Determine the [X, Y] coordinate at the center of the cell enclosing the given text.  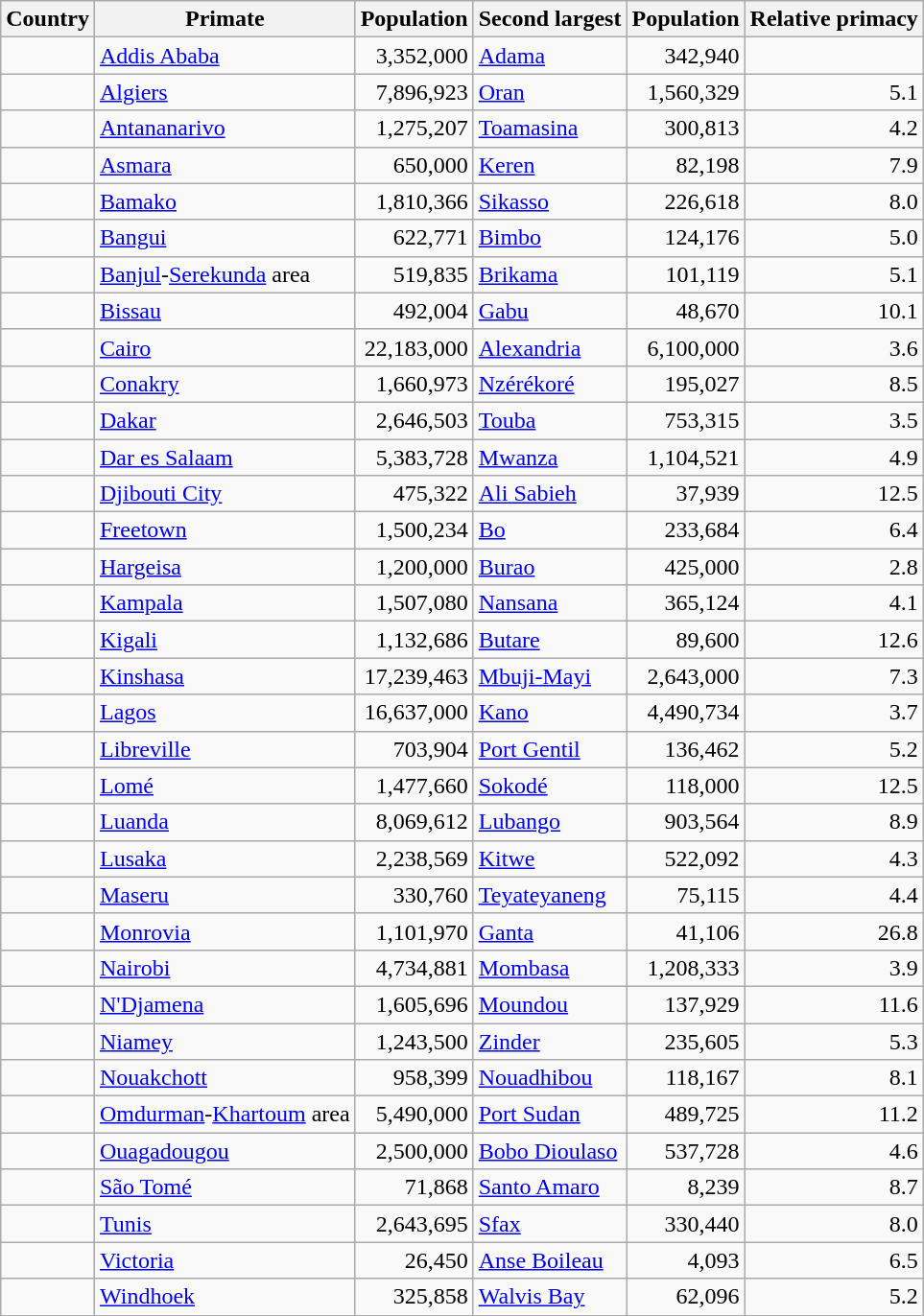
2,643,000 [685, 676]
12.6 [834, 640]
Monrovia [225, 931]
Relative primacy [834, 19]
1,810,366 [415, 201]
2.8 [834, 567]
17,239,463 [415, 676]
7.9 [834, 165]
4.3 [834, 858]
3.5 [834, 420]
São Tomé [225, 1187]
Dakar [225, 420]
958,399 [415, 1078]
537,728 [685, 1151]
6.5 [834, 1260]
1,101,970 [415, 931]
300,813 [685, 129]
Keren [550, 165]
4.1 [834, 603]
Victoria [225, 1260]
Country [48, 19]
Windhoek [225, 1297]
3,352,000 [415, 56]
Nairobi [225, 968]
26.8 [834, 931]
Nouadhibou [550, 1078]
4,093 [685, 1260]
Kano [550, 713]
1,132,686 [415, 640]
519,835 [415, 274]
6,100,000 [685, 347]
Bo [550, 530]
124,176 [685, 238]
4.6 [834, 1151]
48,670 [685, 311]
Hargeisa [225, 567]
330,440 [685, 1224]
8,069,612 [415, 822]
Bangui [225, 238]
8.9 [834, 822]
Moundou [550, 1004]
1,275,207 [415, 129]
Lubango [550, 822]
195,027 [685, 384]
Antananarivo [225, 129]
Walvis Bay [550, 1297]
2,238,569 [415, 858]
Brikama [550, 274]
5.3 [834, 1041]
Conakry [225, 384]
137,929 [685, 1004]
3.9 [834, 968]
Mbuji-Mayi [550, 676]
Mwanza [550, 458]
Zinder [550, 1041]
Addis Ababa [225, 56]
Algiers [225, 92]
Lagos [225, 713]
Bobo Dioulaso [550, 1151]
101,119 [685, 274]
Cairo [225, 347]
Port Gentil [550, 749]
4.2 [834, 129]
4,490,734 [685, 713]
Oran [550, 92]
2,643,695 [415, 1224]
N'Djamena [225, 1004]
Kampala [225, 603]
2,646,503 [415, 420]
118,167 [685, 1078]
Djibouti City [225, 494]
342,940 [685, 56]
Bimbo [550, 238]
37,939 [685, 494]
Luanda [225, 822]
1,104,521 [685, 458]
330,760 [415, 895]
226,618 [685, 201]
Gabu [550, 311]
425,000 [685, 567]
1,200,000 [415, 567]
8.5 [834, 384]
5.0 [834, 238]
5,490,000 [415, 1115]
82,198 [685, 165]
1,660,973 [415, 384]
Ouagadougou [225, 1151]
Primate [225, 19]
Sokodé [550, 786]
22,183,000 [415, 347]
Kitwe [550, 858]
6.4 [834, 530]
903,564 [685, 822]
Banjul-Serekunda area [225, 274]
Nzérékoré [550, 384]
Nouakchott [225, 1078]
71,868 [415, 1187]
365,124 [685, 603]
Bissau [225, 311]
4,734,881 [415, 968]
4.9 [834, 458]
522,092 [685, 858]
Sikasso [550, 201]
Second largest [550, 19]
Ali Sabieh [550, 494]
650,000 [415, 165]
4.4 [834, 895]
11.2 [834, 1115]
3.7 [834, 713]
62,096 [685, 1297]
5,383,728 [415, 458]
7,896,923 [415, 92]
Maseru [225, 895]
Toamasina [550, 129]
622,771 [415, 238]
489,725 [685, 1115]
753,315 [685, 420]
Touba [550, 420]
235,605 [685, 1041]
703,904 [415, 749]
Nansana [550, 603]
Mombasa [550, 968]
Lusaka [225, 858]
Tunis [225, 1224]
89,600 [685, 640]
Adama [550, 56]
Anse Boileau [550, 1260]
Lomé [225, 786]
Teyateyaneng [550, 895]
492,004 [415, 311]
10.1 [834, 311]
3.6 [834, 347]
1,605,696 [415, 1004]
Dar es Salaam [225, 458]
1,208,333 [685, 968]
Port Sudan [550, 1115]
26,450 [415, 1260]
Sfax [550, 1224]
Freetown [225, 530]
1,477,660 [415, 786]
16,637,000 [415, 713]
1,243,500 [415, 1041]
1,560,329 [685, 92]
Niamey [225, 1041]
Omdurman-Khartoum area [225, 1115]
233,684 [685, 530]
325,858 [415, 1297]
41,106 [685, 931]
8.7 [834, 1187]
8,239 [685, 1187]
2,500,000 [415, 1151]
Burao [550, 567]
Asmara [225, 165]
11.6 [834, 1004]
475,322 [415, 494]
Libreville [225, 749]
75,115 [685, 895]
Ganta [550, 931]
Santo Amaro [550, 1187]
7.3 [834, 676]
Kigali [225, 640]
Bamako [225, 201]
1,500,234 [415, 530]
8.1 [834, 1078]
1,507,080 [415, 603]
136,462 [685, 749]
Alexandria [550, 347]
Butare [550, 640]
Kinshasa [225, 676]
118,000 [685, 786]
